Return the (X, Y) coordinate for the center point of the cell that contains the specified text.  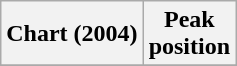
Chart (2004) (72, 34)
Peakposition (189, 34)
